Return the (x, y) coordinate for the center point of the cell that contains the specified text.  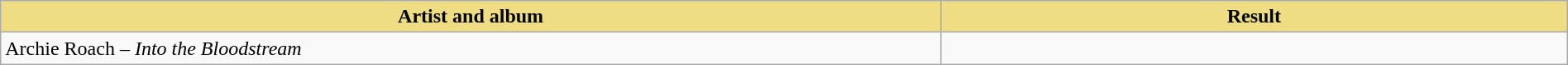
Result (1254, 17)
Archie Roach – Into the Bloodstream (471, 48)
Artist and album (471, 17)
